Determine the (X, Y) coordinate at the center of the cell enclosing the given text.  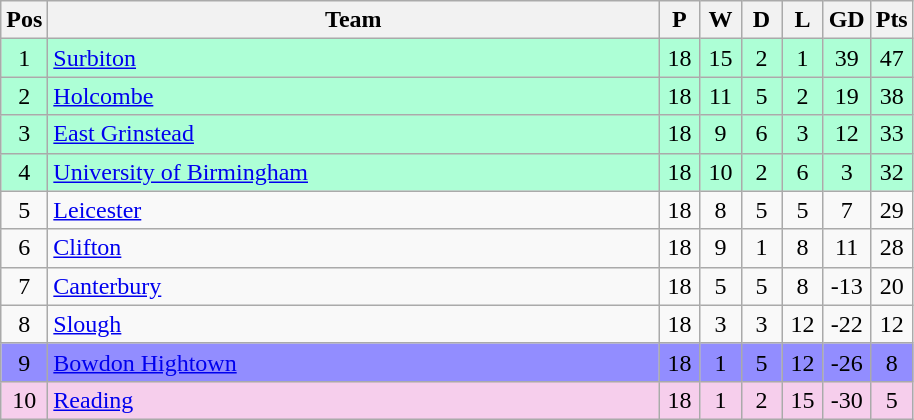
38 (892, 96)
L (802, 20)
-30 (846, 400)
Pos (24, 20)
20 (892, 286)
Holcombe (354, 96)
East Grinstead (354, 134)
28 (892, 248)
29 (892, 210)
W (720, 20)
39 (846, 58)
Leicester (354, 210)
Slough (354, 324)
GD (846, 20)
Reading (354, 400)
Team (354, 20)
Bowdon Hightown (354, 362)
19 (846, 96)
D (762, 20)
-13 (846, 286)
4 (24, 172)
47 (892, 58)
Canterbury (354, 286)
33 (892, 134)
Surbiton (354, 58)
University of Birmingham (354, 172)
-22 (846, 324)
Clifton (354, 248)
-26 (846, 362)
P (680, 20)
Pts (892, 20)
32 (892, 172)
